Capture the cell that displays the provided text and extract its (X, Y) central coordinate. 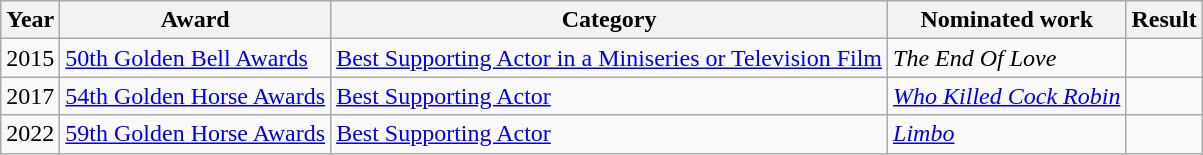
Result (1164, 20)
Award (196, 20)
2017 (30, 96)
Nominated work (1007, 20)
Limbo (1007, 134)
54th Golden Horse Awards (196, 96)
2015 (30, 58)
Category (610, 20)
Best Supporting Actor in a Miniseries or Television Film (610, 58)
Year (30, 20)
59th Golden Horse Awards (196, 134)
Who Killed Cock Robin (1007, 96)
2022 (30, 134)
The End Of Love (1007, 58)
50th Golden Bell Awards (196, 58)
